Return (x, y) of the center of cell containing provided text 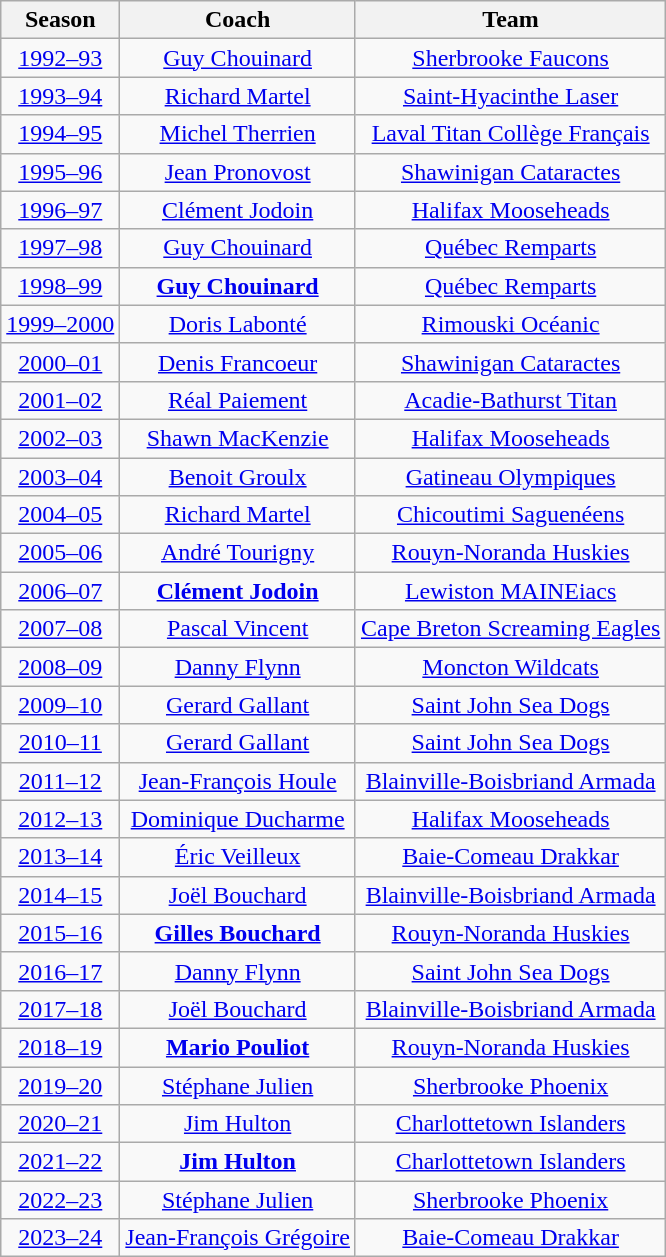
Pascal Vincent (238, 629)
2019–20 (60, 1085)
2008–09 (60, 667)
Moncton Wildcats (510, 667)
Jean Pronovost (238, 172)
2022–23 (60, 1200)
1998–99 (60, 286)
Cape Breton Screaming Eagles (510, 629)
2010–11 (60, 743)
Éric Veilleux (238, 857)
2017–18 (60, 1009)
1994–95 (60, 134)
Gatineau Olympiques (510, 477)
Shawn MacKenzie (238, 438)
Team (510, 20)
2003–04 (60, 477)
Jean-François Grégoire (238, 1238)
2000–01 (60, 362)
1992–93 (60, 58)
2015–16 (60, 933)
Rimouski Océanic (510, 324)
Season (60, 20)
2013–14 (60, 857)
Mario Pouliot (238, 1047)
Doris Labonté (238, 324)
Denis Francoeur (238, 362)
Michel Therrien (238, 134)
Réal Paiement (238, 400)
2005–06 (60, 553)
1995–96 (60, 172)
2012–13 (60, 819)
1993–94 (60, 96)
2009–10 (60, 705)
Lewiston MAINEiacs (510, 591)
Saint-Hyacinthe Laser (510, 96)
2002–03 (60, 438)
Dominique Ducharme (238, 819)
2021–22 (60, 1162)
Coach (238, 20)
Sherbrooke Faucons (510, 58)
2006–07 (60, 591)
Jean-François Houle (238, 781)
2001–02 (60, 400)
1996–97 (60, 210)
2016–17 (60, 971)
2011–12 (60, 781)
2023–24 (60, 1238)
2018–19 (60, 1047)
Gilles Bouchard (238, 933)
2014–15 (60, 895)
1999–2000 (60, 324)
2020–21 (60, 1124)
2004–05 (60, 515)
Benoit Groulx (238, 477)
Laval Titan Collège Français (510, 134)
1997–98 (60, 248)
Acadie-Bathurst Titan (510, 400)
Chicoutimi Saguenéens (510, 515)
2007–08 (60, 629)
André Tourigny (238, 553)
